Pinpoint the cell where the given text exists, returning its (X, Y) midpoint coordinate. 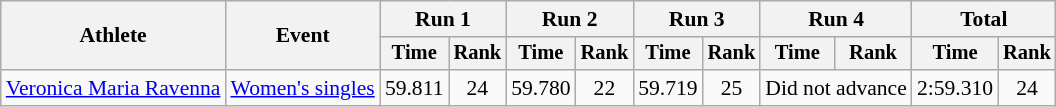
Run 2 (570, 19)
Total (984, 19)
Event (302, 36)
59.719 (668, 88)
25 (732, 88)
Did not advance (836, 88)
Athlete (114, 36)
Run 3 (696, 19)
Veronica Maria Ravenna (114, 88)
59.780 (540, 88)
Women's singles (302, 88)
Run 4 (836, 19)
Run 1 (443, 19)
22 (605, 88)
59.811 (414, 88)
2:59.310 (955, 88)
